Scan for the cell matching the given text and deliver its [X, Y] coordinate at center. 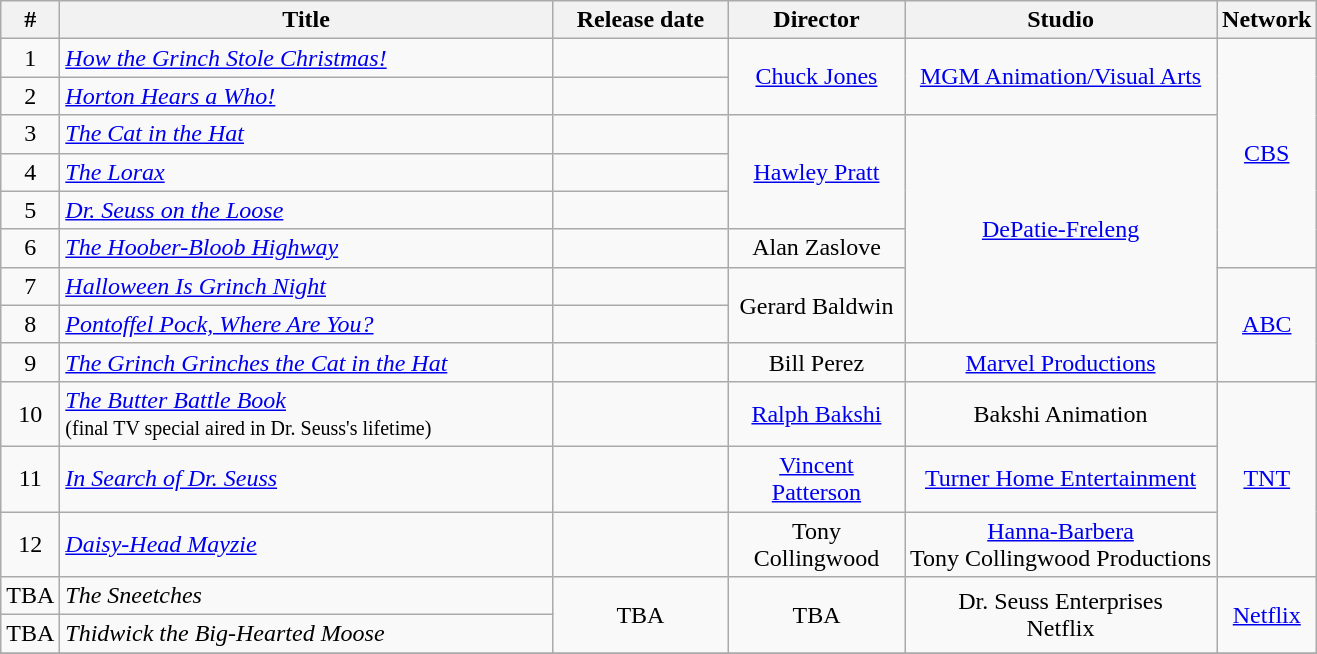
Release date [640, 20]
Chuck Jones [816, 77]
2 [30, 96]
In Search of Dr. Seuss [306, 478]
10 [30, 414]
3 [30, 134]
Daisy-Head Mayzie [306, 544]
Halloween Is Grinch Night [306, 286]
6 [30, 248]
Network [1267, 20]
TNT [1267, 478]
4 [30, 172]
Hawley Pratt [816, 172]
The Hoober-Bloob Highway [306, 248]
The Grinch Grinches the Cat in the Hat [306, 362]
Gerard Baldwin [816, 305]
# [30, 20]
DePatie-Freleng [1060, 229]
Turner Home Entertainment [1060, 478]
11 [30, 478]
Bakshi Animation [1060, 414]
5 [30, 210]
Vincent Patterson [816, 478]
Dr. Seuss EnterprisesNetflix [1060, 615]
Studio [1060, 20]
9 [30, 362]
The Lorax [306, 172]
8 [30, 324]
12 [30, 544]
How the Grinch Stole Christmas! [306, 58]
Pontoffel Pock, Where Are You? [306, 324]
CBS [1267, 153]
The Cat in the Hat [306, 134]
Horton Hears a Who! [306, 96]
1 [30, 58]
7 [30, 286]
Title [306, 20]
Marvel Productions [1060, 362]
Hanna-BarberaTony Collingwood Productions [1060, 544]
The Sneetches [306, 596]
Netflix [1267, 615]
Alan Zaslove [816, 248]
Thidwick the Big-Hearted Moose [306, 634]
The Butter Battle Book (final TV special aired in Dr. Seuss's lifetime) [306, 414]
MGM Animation/Visual Arts [1060, 77]
Director [816, 20]
Dr. Seuss on the Loose [306, 210]
Bill Perez [816, 362]
Tony Collingwood [816, 544]
Ralph Bakshi [816, 414]
ABC [1267, 324]
